Return (X, Y) of the center of cell containing provided text 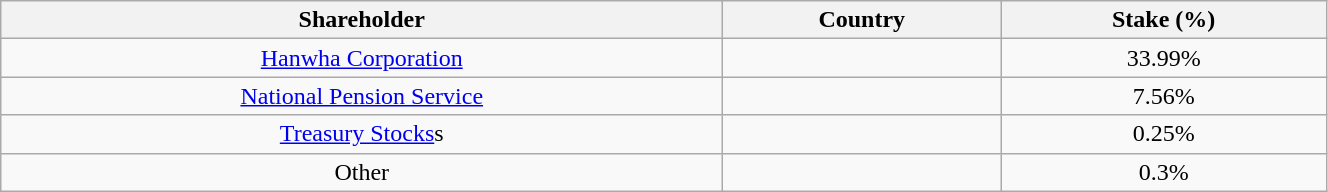
Treasury Stockss (362, 134)
Shareholder (362, 20)
0.25% (1164, 134)
0.3% (1164, 172)
33.99% (1164, 58)
Hanwha Corporation (362, 58)
Other (362, 172)
Country (862, 20)
Stake (%) (1164, 20)
National Pension Service (362, 96)
7.56% (1164, 96)
